Search for the cell housing the specified text and yield its (X, Y) center coordinate. 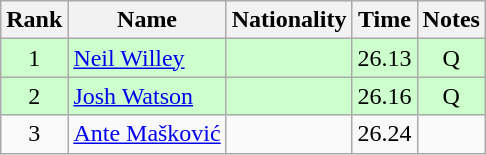
Josh Watson (147, 96)
Ante Mašković (147, 134)
Rank (34, 20)
Time (384, 20)
2 (34, 96)
1 (34, 58)
26.24 (384, 134)
Notes (451, 20)
26.16 (384, 96)
3 (34, 134)
Nationality (289, 20)
26.13 (384, 58)
Neil Willey (147, 58)
Name (147, 20)
